Identify which cell holds the provided text, then report its (x, y) central coordinate. 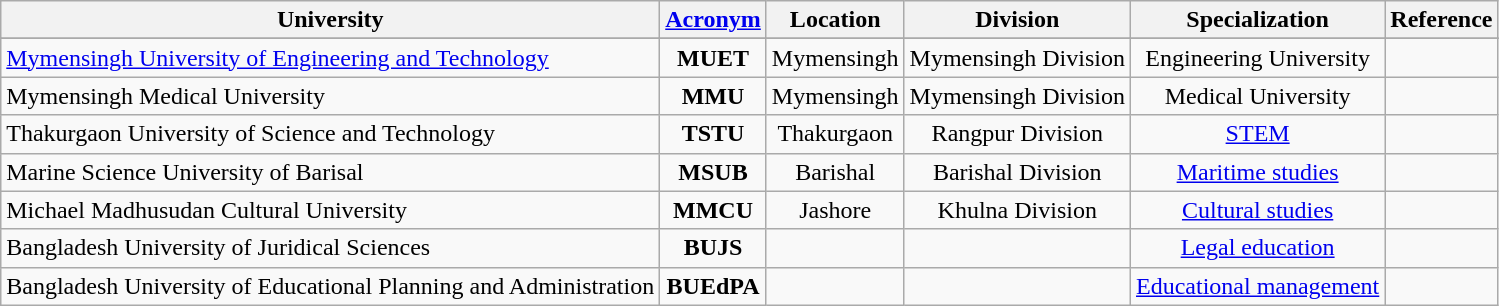
Thakurgaon University of Science and Technology (330, 134)
Bangladesh University of Juridical Sciences (330, 248)
BUEdPA (714, 286)
Maritime studies (1257, 172)
Barishal (835, 172)
BUJS (714, 248)
Khulna Division (1017, 210)
Bangladesh University of Educational Planning and Administration (330, 286)
Jashore (835, 210)
Division (1017, 20)
Mymensingh University of Engineering and Technology (330, 58)
Barishal Division (1017, 172)
Reference (1442, 20)
Acronym (714, 20)
Educational management (1257, 286)
TSTU (714, 134)
Mymensingh Medical University (330, 96)
University (330, 20)
MMCU (714, 210)
Rangpur Division (1017, 134)
Medical University (1257, 96)
Location (835, 20)
Thakurgaon (835, 134)
MUET (714, 58)
Marine Science University of Barisal (330, 172)
Engineering University (1257, 58)
Cultural studies (1257, 210)
Legal education (1257, 248)
STEM (1257, 134)
MSUB (714, 172)
Specialization (1257, 20)
Michael Madhusudan Cultural University (330, 210)
MMU (714, 96)
